Identify which cell holds the provided text, then report its [X, Y] central coordinate. 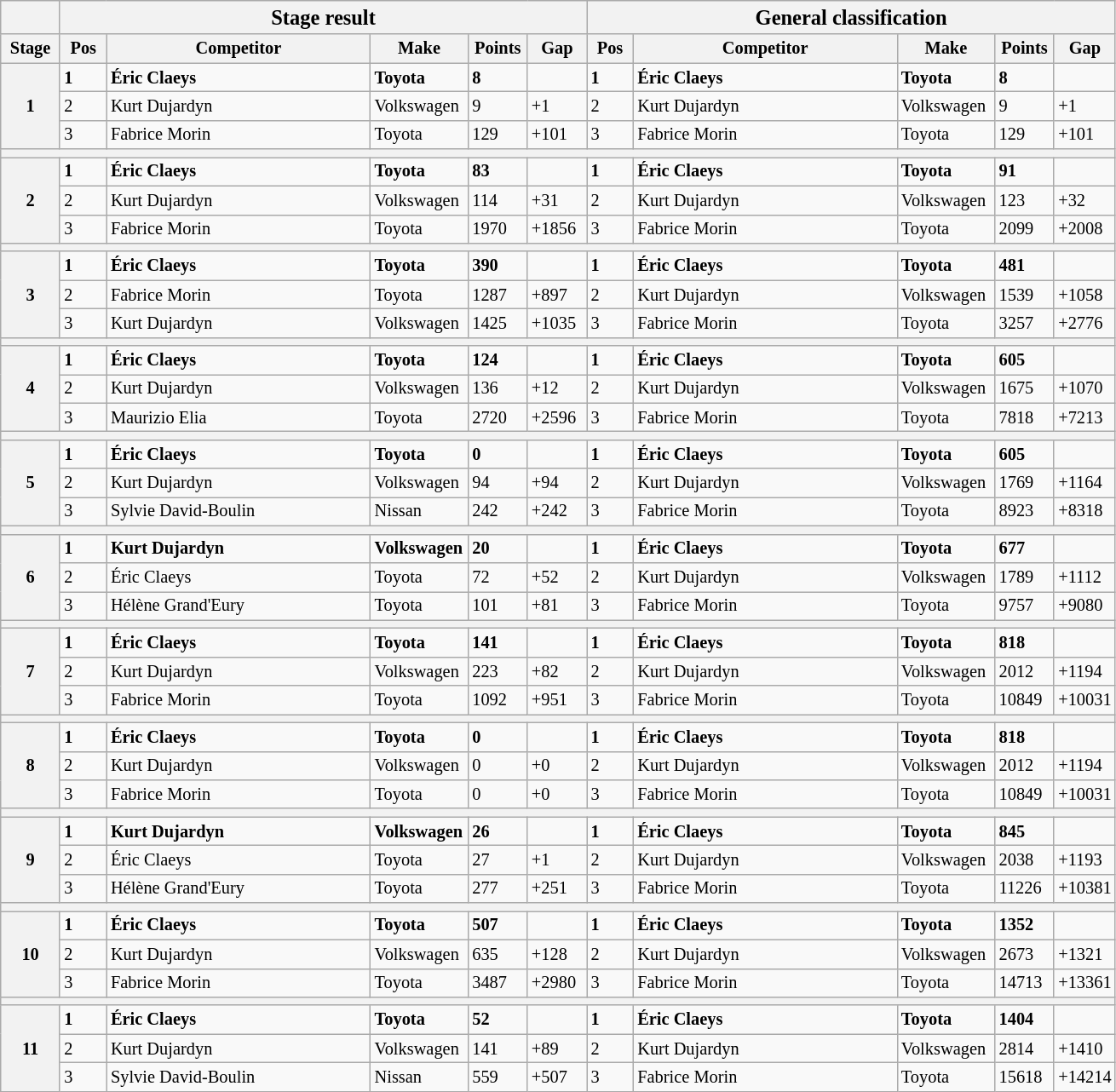
845 [1025, 831]
General classification [852, 17]
9757 [1025, 606]
27 [498, 859]
1539 [1025, 295]
+82 [557, 671]
+94 [557, 483]
+251 [557, 888]
635 [498, 954]
2720 [498, 417]
1675 [1025, 388]
83 [498, 171]
+1321 [1084, 954]
+897 [557, 295]
+12 [557, 388]
+52 [557, 577]
7818 [1025, 417]
10 [31, 954]
+1112 [1084, 577]
1092 [498, 700]
+10381 [1084, 888]
677 [1025, 549]
+1410 [1084, 1049]
+1164 [1084, 483]
6 [31, 578]
114 [498, 200]
+9080 [1084, 606]
20 [498, 549]
14713 [1025, 983]
94 [498, 483]
Stage [31, 49]
2673 [1025, 954]
4 [31, 388]
11226 [1025, 888]
+2008 [1084, 229]
1352 [1025, 925]
11 [31, 1048]
481 [1025, 266]
3257 [1025, 323]
+1856 [557, 229]
507 [498, 925]
+81 [557, 606]
+2596 [557, 417]
1769 [1025, 483]
+8318 [1084, 511]
123 [1025, 200]
2038 [1025, 859]
+31 [557, 200]
277 [498, 888]
242 [498, 511]
1970 [498, 229]
+507 [557, 1077]
72 [498, 577]
Stage result [323, 17]
3487 [498, 983]
+2776 [1084, 323]
+13361 [1084, 983]
91 [1025, 171]
1789 [1025, 577]
559 [498, 1077]
+1193 [1084, 859]
8923 [1025, 511]
1425 [498, 323]
+1058 [1084, 295]
+32 [1084, 200]
15618 [1025, 1077]
+1035 [557, 323]
+89 [557, 1049]
136 [498, 388]
101 [498, 606]
124 [498, 360]
26 [498, 831]
+951 [557, 700]
7 [31, 671]
+2980 [557, 983]
1287 [498, 295]
1404 [1025, 1020]
5 [31, 482]
390 [498, 266]
+1070 [1084, 388]
Maurizio Elia [239, 417]
+242 [557, 511]
2814 [1025, 1049]
+7213 [1084, 417]
+14214 [1084, 1077]
223 [498, 671]
52 [498, 1020]
+128 [557, 954]
2099 [1025, 229]
